Return (x, y) of the center of cell containing provided text 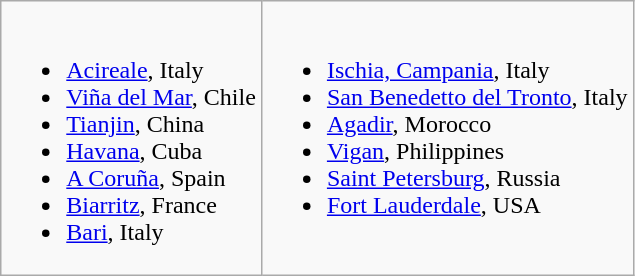
Ischia, Campania, Italy San Benedetto del Tronto, Italy Agadir, Morocco Vigan, Philippines Saint Petersburg, Russia Fort Lauderdale, USA (447, 138)
Acireale, Italy Viña del Mar, Chile Tianjin, China Havana, Cuba A Coruña, Spain Biarritz, France Bari, Italy (132, 138)
